For the text-containing cell, return its midpoint in (X, Y) coordinate format. 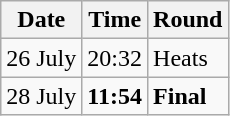
Round (188, 20)
Heats (188, 58)
Date (42, 20)
Time (115, 20)
Final (188, 96)
20:32 (115, 58)
11:54 (115, 96)
26 July (42, 58)
28 July (42, 96)
